Find where the given text appears and provide that cell's center as [X, Y] coordinate. 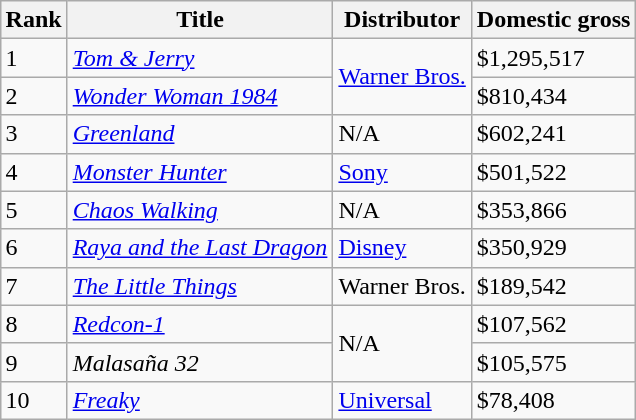
1 [34, 58]
7 [34, 286]
$353,866 [554, 210]
Rank [34, 20]
Title [200, 20]
$350,929 [554, 248]
6 [34, 248]
$810,434 [554, 96]
$1,295,517 [554, 58]
2 [34, 96]
Freaky [200, 400]
Universal [402, 400]
Monster Hunter [200, 172]
8 [34, 324]
Chaos Walking [200, 210]
Distributor [402, 20]
$78,408 [554, 400]
Redcon-1 [200, 324]
Disney [402, 248]
3 [34, 134]
4 [34, 172]
Greenland [200, 134]
$501,522 [554, 172]
10 [34, 400]
$189,542 [554, 286]
Sony [402, 172]
The Little Things [200, 286]
9 [34, 362]
$602,241 [554, 134]
5 [34, 210]
Raya and the Last Dragon [200, 248]
$105,575 [554, 362]
$107,562 [554, 324]
Malasaña 32 [200, 362]
Wonder Woman 1984 [200, 96]
Tom & Jerry [200, 58]
Domestic gross [554, 20]
